Detect which cell encompasses the target text, then output its [X, Y] center coordinate. 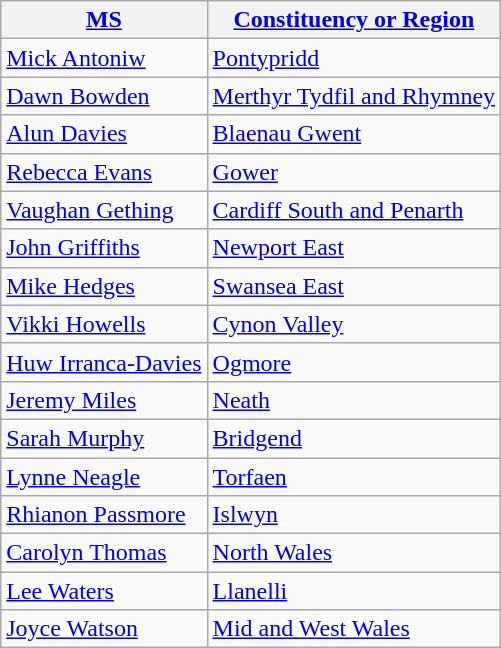
Rhianon Passmore [104, 515]
Constituency or Region [354, 20]
MS [104, 20]
Alun Davies [104, 134]
Torfaen [354, 477]
Mid and West Wales [354, 629]
John Griffiths [104, 248]
Blaenau Gwent [354, 134]
Cynon Valley [354, 324]
Llanelli [354, 591]
Vikki Howells [104, 324]
Lynne Neagle [104, 477]
Mike Hedges [104, 286]
Swansea East [354, 286]
Rebecca Evans [104, 172]
Jeremy Miles [104, 400]
Lee Waters [104, 591]
Joyce Watson [104, 629]
Bridgend [354, 438]
Newport East [354, 248]
Merthyr Tydfil and Rhymney [354, 96]
Sarah Murphy [104, 438]
Gower [354, 172]
Neath [354, 400]
Pontypridd [354, 58]
Dawn Bowden [104, 96]
Huw Irranca-Davies [104, 362]
Cardiff South and Penarth [354, 210]
Islwyn [354, 515]
Vaughan Gething [104, 210]
Carolyn Thomas [104, 553]
Ogmore [354, 362]
Mick Antoniw [104, 58]
North Wales [354, 553]
